From the cell containing the given text, extract its center point as (x, y) coordinate. 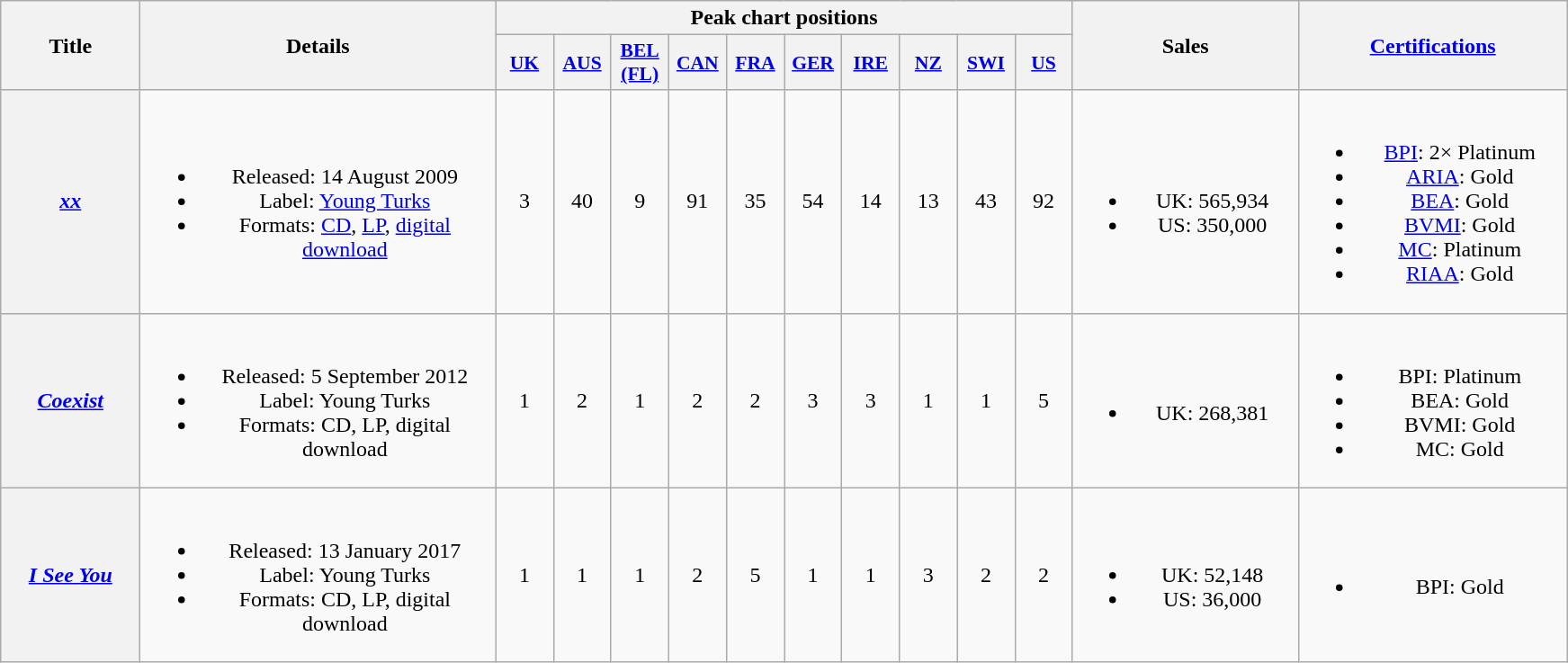
AUS (582, 63)
BPI: Gold (1432, 575)
91 (697, 202)
14 (871, 202)
UK (524, 63)
Peak chart positions (784, 18)
Released: 13 January 2017Label: Young TurksFormats: CD, LP, digital download (318, 575)
Released: 14 August 2009Label: Young TurksFormats: CD, LP, digital download (318, 202)
I See You (70, 575)
Title (70, 45)
13 (928, 202)
9 (640, 202)
Sales (1186, 45)
54 (813, 202)
UK: 52,148US: 36,000 (1186, 575)
40 (582, 202)
CAN (697, 63)
BPI: 2× PlatinumARIA: GoldBEA: GoldBVMI: GoldMC: PlatinumRIAA: Gold (1432, 202)
UK: 268,381 (1186, 400)
BPI: PlatinumBEA: GoldBVMI: GoldMC: Gold (1432, 400)
35 (755, 202)
xx (70, 202)
NZ (928, 63)
US (1044, 63)
IRE (871, 63)
Coexist (70, 400)
UK: 565,934US: 350,000 (1186, 202)
Details (318, 45)
FRA (755, 63)
GER (813, 63)
43 (986, 202)
SWI (986, 63)
Certifications (1432, 45)
Released: 5 September 2012Label: Young TurksFormats: CD, LP, digital download (318, 400)
92 (1044, 202)
BEL(FL) (640, 63)
